Return the [X, Y] coordinate for the center point of the cell that contains the specified text.  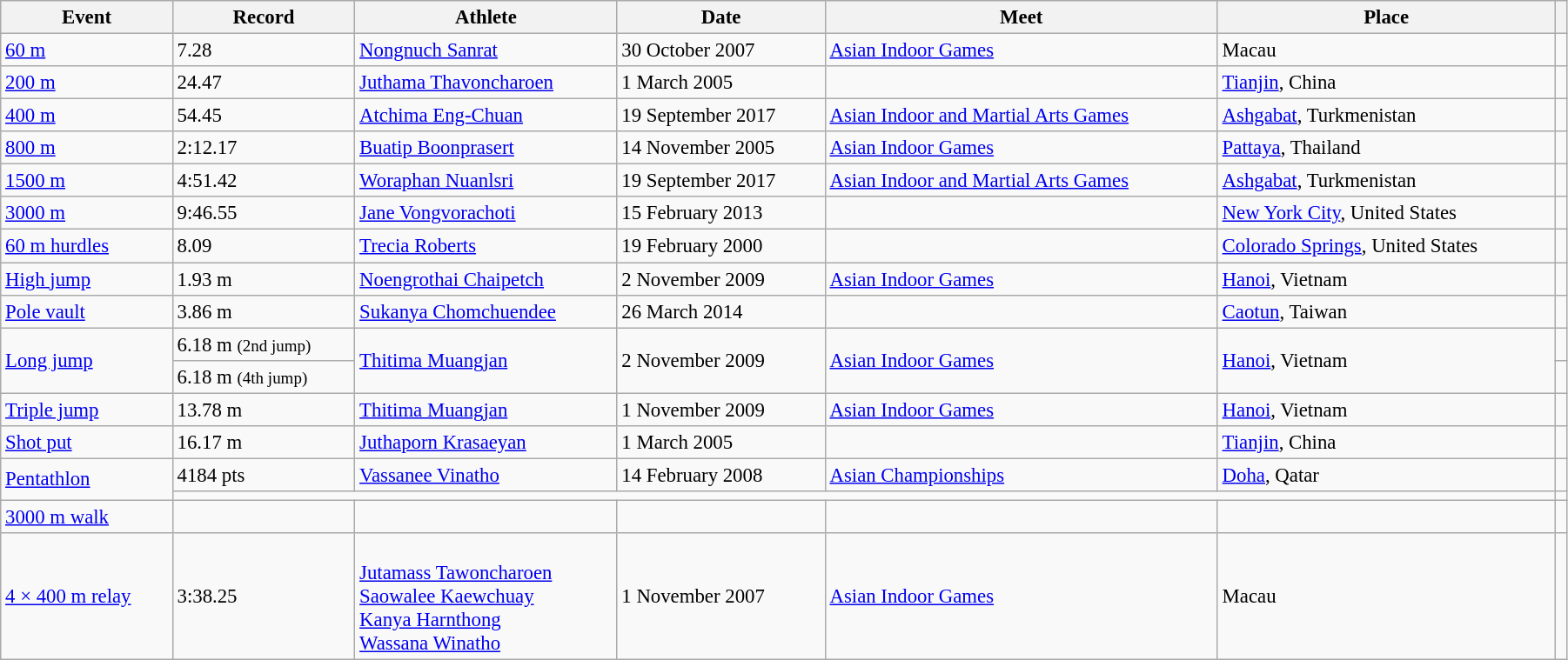
6.18 m (2nd jump) [264, 344]
54.45 [264, 116]
Pattaya, Thailand [1386, 148]
Asian Championships [1022, 475]
1 November 2007 [720, 597]
Nongnuch Sanrat [486, 50]
Date [720, 17]
4:51.42 [264, 181]
7.28 [264, 50]
Event [87, 17]
4 × 400 m relay [87, 597]
400 m [87, 116]
Juthaporn Krasaeyan [486, 443]
24.47 [264, 83]
Vassanee Vinatho [486, 475]
200 m [87, 83]
Buatip Boonprasert [486, 148]
6.18 m (4th jump) [264, 377]
13.78 m [264, 410]
3.86 m [264, 311]
Doha, Qatar [1386, 475]
Sukanya Chomchuendee [486, 311]
800 m [87, 148]
Place [1386, 17]
Trecia Roberts [486, 246]
Noengrothai Chaipetch [486, 279]
1 November 2009 [720, 410]
2:12.17 [264, 148]
14 February 2008 [720, 475]
Atchima Eng-Chuan [486, 116]
3000 m [87, 213]
60 m [87, 50]
3:38.25 [264, 597]
8.09 [264, 246]
Jane Vongvorachoti [486, 213]
15 February 2013 [720, 213]
26 March 2014 [720, 311]
3000 m walk [87, 517]
New York City, United States [1386, 213]
Woraphan Nuanlsri [486, 181]
Colorado Springs, United States [1386, 246]
Shot put [87, 443]
4184 pts [264, 475]
Triple jump [87, 410]
Pentathlon [87, 479]
14 November 2005 [720, 148]
Jutamass TawoncharoenSaowalee KaewchuayKanya HarnthongWassana Winatho [486, 597]
16.17 m [264, 443]
1500 m [87, 181]
Record [264, 17]
Caotun, Taiwan [1386, 311]
Pole vault [87, 311]
Athlete [486, 17]
9:46.55 [264, 213]
60 m hurdles [87, 246]
Juthama Thavoncharoen [486, 83]
19 February 2000 [720, 246]
30 October 2007 [720, 50]
High jump [87, 279]
1.93 m [264, 279]
Long jump [87, 360]
Meet [1022, 17]
